From the cell containing the given text, extract its center point as (x, y) coordinate. 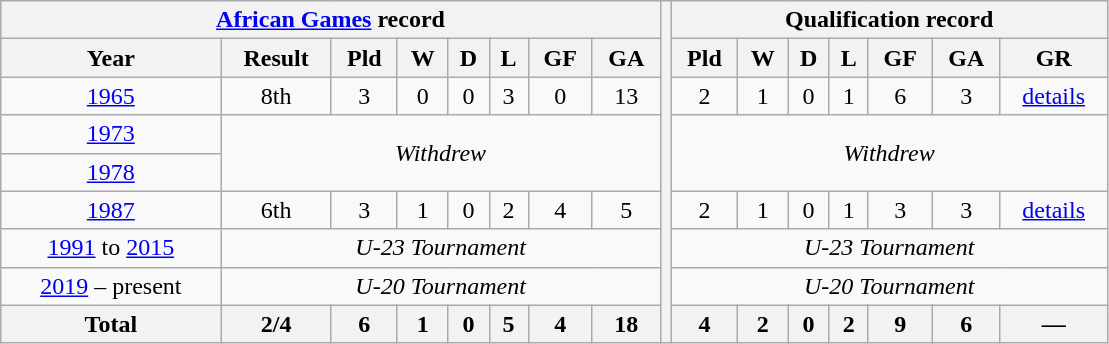
6th (276, 210)
13 (626, 96)
9 (900, 324)
1965 (111, 96)
18 (626, 324)
African Games record (331, 20)
Total (111, 324)
1987 (111, 210)
1973 (111, 134)
— (1054, 324)
Qualification record (889, 20)
Year (111, 58)
8th (276, 96)
GR (1054, 58)
2/4 (276, 324)
Result (276, 58)
1991 to 2015 (111, 248)
2019 – present (111, 286)
1978 (111, 172)
